Output the [X, Y] coordinate of the center of the cell containing the given text.  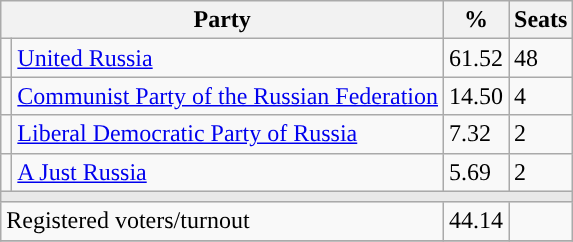
% [476, 20]
Seats [541, 20]
14.50 [476, 96]
4 [541, 96]
7.32 [476, 134]
Communist Party of the Russian Federation [228, 96]
44.14 [476, 221]
A Just Russia [228, 172]
United Russia [228, 58]
Registered voters/turnout [222, 221]
5.69 [476, 172]
Liberal Democratic Party of Russia [228, 134]
Party [222, 20]
48 [541, 58]
61.52 [476, 58]
